Extract the (X, Y) coordinate from the center of the cell holding the provided text.  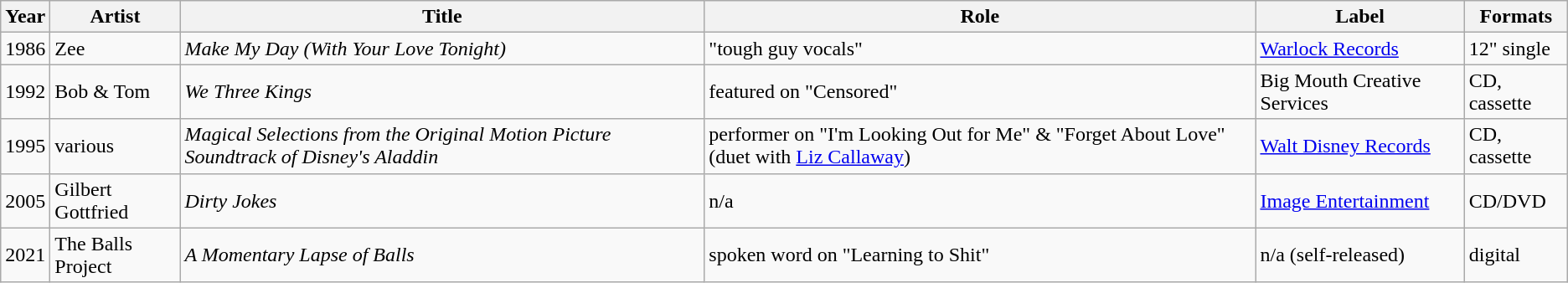
Dirty Jokes (442, 201)
Image Entertainment (1360, 201)
featured on "Censored" (980, 92)
1986 (25, 49)
Zee (116, 49)
Role (980, 17)
2021 (25, 255)
n/a (self-released) (1360, 255)
Artist (116, 17)
Label (1360, 17)
Gilbert Gottfried (116, 201)
2005 (25, 201)
n/a (980, 201)
spoken word on "Learning to Shit" (980, 255)
Warlock Records (1360, 49)
1995 (25, 146)
Formats (1516, 17)
Bob & Tom (116, 92)
The Balls Project (116, 255)
A Momentary Lapse of Balls (442, 255)
various (116, 146)
Walt Disney Records (1360, 146)
Make My Day (With Your Love Tonight) (442, 49)
performer on "I'm Looking Out for Me" & "Forget About Love" (duet with Liz Callaway) (980, 146)
We Three Kings (442, 92)
CD/DVD (1516, 201)
Big Mouth Creative Services (1360, 92)
1992 (25, 92)
12" single (1516, 49)
digital (1516, 255)
Title (442, 17)
Year (25, 17)
"tough guy vocals" (980, 49)
Magical Selections from the Original Motion Picture Soundtrack of Disney's Aladdin (442, 146)
